Find where the given text appears and provide that cell's center as (X, Y) coordinate. 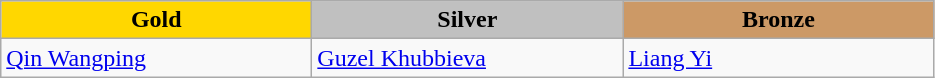
Bronze (778, 20)
Silver (468, 20)
Gold (156, 20)
Qin Wangping (156, 58)
Liang Yi (778, 58)
Guzel Khubbieva (468, 58)
